Detect which cell encompasses the target text, then output its [x, y] center coordinate. 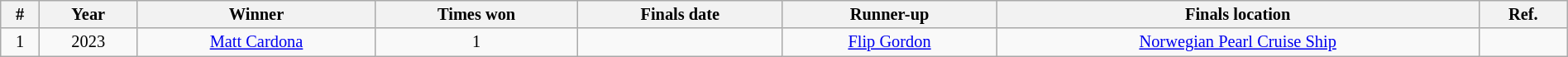
Norwegian Pearl Cruise Ship [1238, 42]
Finals date [680, 14]
# [20, 14]
Winner [256, 14]
Matt Cardona [256, 42]
Times won [476, 14]
2023 [88, 42]
Ref. [1523, 14]
Year [88, 14]
Runner-up [890, 14]
Flip Gordon [890, 42]
Finals location [1238, 14]
